Scan for the cell matching the given text and deliver its [x, y] coordinate at center. 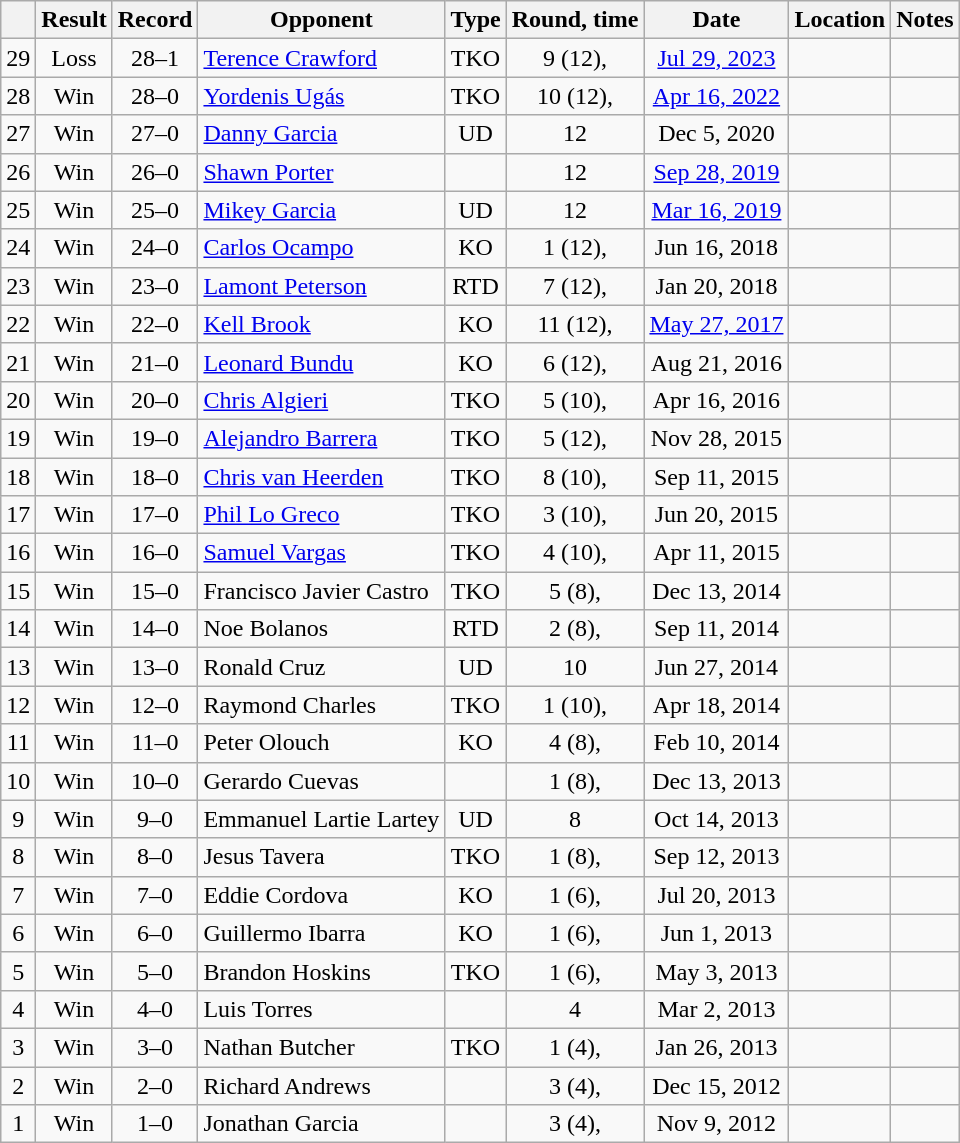
19 [18, 438]
2–0 [155, 1085]
Guillermo Ibarra [322, 933]
5 (12), [575, 438]
Francisco Javier Castro [322, 591]
14–0 [155, 629]
Dec 15, 2012 [716, 1085]
5 [18, 971]
7 [18, 895]
Chris van Heerden [322, 477]
Raymond Charles [322, 705]
2 (8), [575, 629]
5 (10), [575, 400]
Jan 20, 2018 [716, 286]
20–0 [155, 400]
26 [18, 172]
1 [18, 1124]
23 [18, 286]
Emmanuel Lartie Lartey [322, 819]
5–0 [155, 971]
Aug 21, 2016 [716, 362]
16–0 [155, 553]
Type [476, 20]
May 27, 2017 [716, 324]
Luis Torres [322, 1009]
3 (10), [575, 515]
Jonathan Garcia [322, 1124]
3–0 [155, 1047]
Ronald Cruz [322, 667]
Jan 26, 2013 [716, 1047]
Dec 5, 2020 [716, 134]
4 (10), [575, 553]
9–0 [155, 819]
Mar 2, 2013 [716, 1009]
Dec 13, 2013 [716, 781]
1–0 [155, 1124]
11 (12), [575, 324]
6 [18, 933]
Notes [925, 20]
22 [18, 324]
24–0 [155, 248]
15–0 [155, 591]
Feb 10, 2014 [716, 743]
13–0 [155, 667]
Apr 11, 2015 [716, 553]
Chris Algieri [322, 400]
28–1 [155, 58]
Mikey Garcia [322, 210]
22–0 [155, 324]
28 [18, 96]
10–0 [155, 781]
Oct 14, 2013 [716, 819]
4–0 [155, 1009]
Loss [74, 58]
6–0 [155, 933]
24 [18, 248]
19–0 [155, 438]
12–0 [155, 705]
Date [716, 20]
May 3, 2013 [716, 971]
Nov 28, 2015 [716, 438]
Dec 13, 2014 [716, 591]
21–0 [155, 362]
11 [18, 743]
13 [18, 667]
7 (12), [575, 286]
Leonard Bundu [322, 362]
Danny Garcia [322, 134]
Kell Brook [322, 324]
11–0 [155, 743]
18 [18, 477]
23–0 [155, 286]
Jun 20, 2015 [716, 515]
Jesus Tavera [322, 857]
Apr 18, 2014 [716, 705]
Lamont Peterson [322, 286]
Sep 12, 2013 [716, 857]
16 [18, 553]
Sep 28, 2019 [716, 172]
Nathan Butcher [322, 1047]
Result [74, 20]
Location [840, 20]
29 [18, 58]
14 [18, 629]
Brandon Hoskins [322, 971]
Sep 11, 2014 [716, 629]
2 [18, 1085]
Record [155, 20]
Eddie Cordova [322, 895]
15 [18, 591]
Yordenis Ugás [322, 96]
Carlos Ocampo [322, 248]
9 [18, 819]
Richard Andrews [322, 1085]
Terence Crawford [322, 58]
7–0 [155, 895]
Jun 27, 2014 [716, 667]
Phil Lo Greco [322, 515]
Jul 29, 2023 [716, 58]
9 (12), [575, 58]
20 [18, 400]
28–0 [155, 96]
8 (10), [575, 477]
26–0 [155, 172]
27 [18, 134]
25–0 [155, 210]
Sep 11, 2015 [716, 477]
17 [18, 515]
5 (8), [575, 591]
Round, time [575, 20]
17–0 [155, 515]
27–0 [155, 134]
Apr 16, 2016 [716, 400]
Opponent [322, 20]
4 (8), [575, 743]
10 (12), [575, 96]
Jun 16, 2018 [716, 248]
1 (4), [575, 1047]
Alejandro Barrera [322, 438]
1 (12), [575, 248]
3 [18, 1047]
Noe Bolanos [322, 629]
6 (12), [575, 362]
18–0 [155, 477]
Samuel Vargas [322, 553]
Gerardo Cuevas [322, 781]
Shawn Porter [322, 172]
Apr 16, 2022 [716, 96]
Mar 16, 2019 [716, 210]
8–0 [155, 857]
1 (10), [575, 705]
Nov 9, 2012 [716, 1124]
Jun 1, 2013 [716, 933]
25 [18, 210]
Peter Olouch [322, 743]
21 [18, 362]
Jul 20, 2013 [716, 895]
